Scan for the cell matching the given text and deliver its (X, Y) coordinate at center. 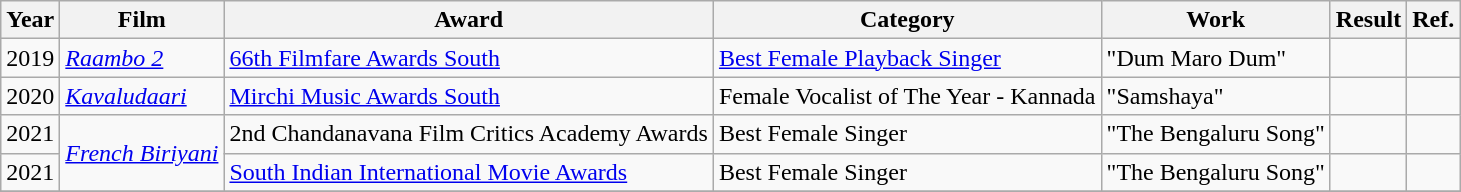
Result (1368, 20)
Film (142, 20)
South Indian International Movie Awards (468, 172)
Award (468, 20)
2019 (30, 58)
Raambo 2 (142, 58)
French Biriyani (142, 153)
2nd Chandanavana Film Critics Academy Awards (468, 134)
2020 (30, 96)
Mirchi Music Awards South (468, 96)
Category (907, 20)
Ref. (1434, 20)
"Dum Maro Dum" (1216, 58)
Female Vocalist of The Year - Kannada (907, 96)
66th Filmfare Awards South (468, 58)
"Samshaya" (1216, 96)
Kavaludaari (142, 96)
Work (1216, 20)
Year (30, 20)
Best Female Playback Singer (907, 58)
